From the cell containing the given text, extract its center point as (X, Y) coordinate. 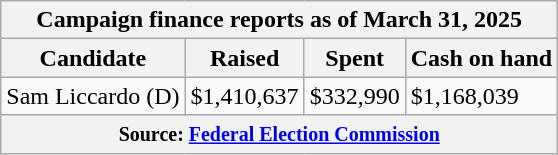
Campaign finance reports as of March 31, 2025 (280, 20)
Sam Liccardo (D) (93, 96)
Candidate (93, 58)
Cash on hand (481, 58)
$332,990 (354, 96)
$1,410,637 (244, 96)
$1,168,039 (481, 96)
Source: Federal Election Commission (280, 134)
Raised (244, 58)
Spent (354, 58)
